For the text-containing cell, return its midpoint in (x, y) coordinate format. 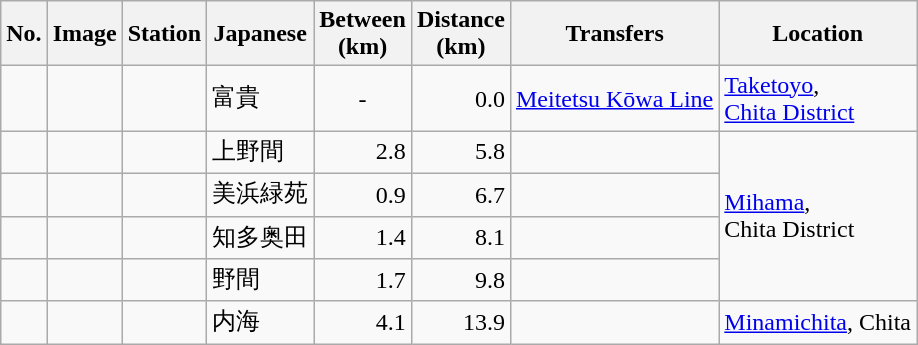
知多奥田 (260, 238)
0.0 (460, 98)
Location (818, 34)
Mihama,Chita District (818, 216)
No. (24, 34)
Distance (km) (460, 34)
Station (164, 34)
Minamichita, Chita (818, 322)
Between (km) (363, 34)
1.4 (363, 238)
2.8 (363, 152)
- (363, 98)
上野間 (260, 152)
富貴 (260, 98)
野間 (260, 280)
6.7 (460, 194)
Transfers (614, 34)
4.1 (363, 322)
美浜緑苑 (260, 194)
5.8 (460, 152)
1.7 (363, 280)
Japanese (260, 34)
8.1 (460, 238)
内海 (260, 322)
Image (84, 34)
13.9 (460, 322)
Taketoyo,Chita District (818, 98)
0.9 (363, 194)
9.8 (460, 280)
Meitetsu Kōwa Line (614, 98)
